Determine the [x, y] coordinate at the center of the cell enclosing the given text.  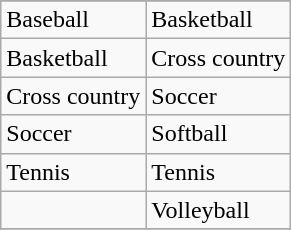
Softball [218, 134]
Volleyball [218, 210]
Baseball [74, 20]
